Return [x, y] of the center of cell containing provided text 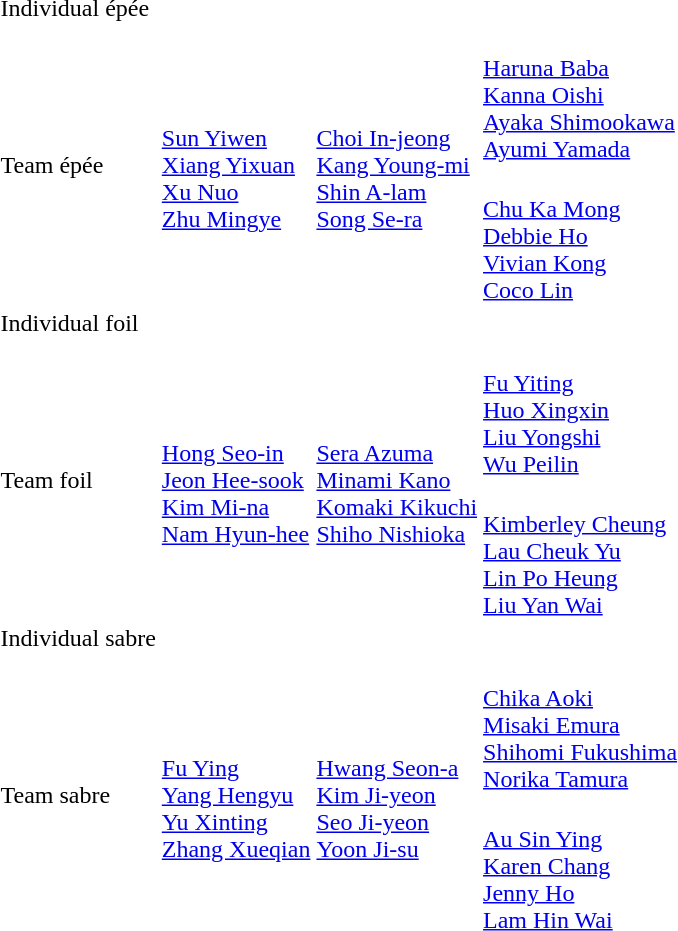
Sun YiwenXiang YixuanXu NuoZhu Mingye [236, 166]
Hong Seo-inJeon Hee-sookKim Mi-naNam Hyun-hee [236, 480]
Choi In-jeongKang Young-miShin A-lamSong Se-ra [397, 166]
Sera AzumaMinami KanoKomaki KikuchiShiho Nishioka [397, 480]
